From the cell containing the given text, extract its center point as [x, y] coordinate. 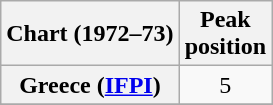
Chart (1972–73) [90, 34]
5 [225, 85]
Greece (IFPI) [90, 85]
Peak position [225, 34]
